For the text-containing cell, return its midpoint in (X, Y) coordinate format. 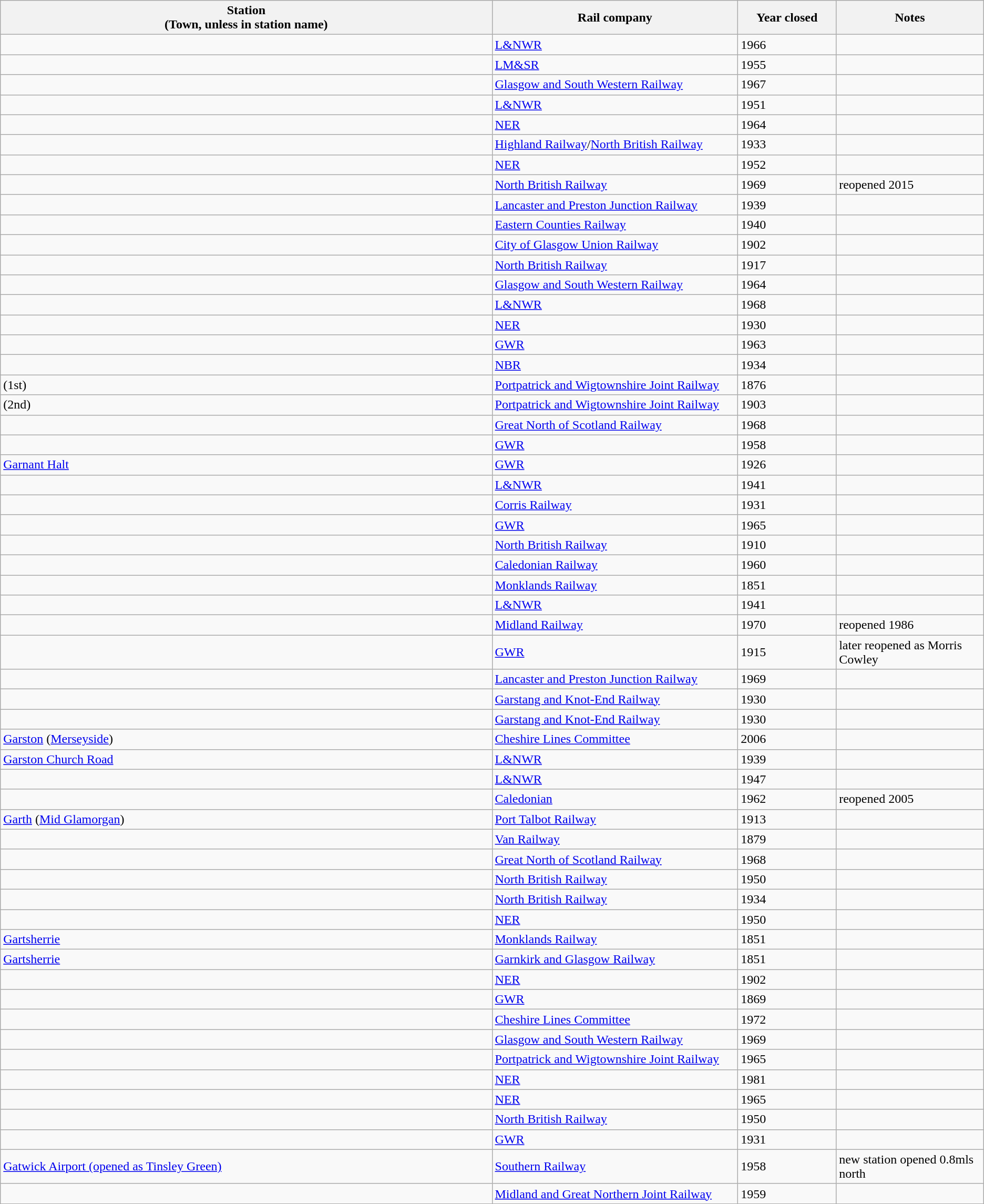
reopened 2015 (910, 185)
1960 (787, 565)
1952 (787, 165)
Garnkirk and Glasgow Railway (615, 960)
1981 (787, 1079)
1959 (787, 1193)
Van Railway (615, 839)
1940 (787, 225)
Port Talbot Railway (615, 819)
Southern Railway (615, 1166)
Garth (Mid Glamorgan) (246, 819)
1903 (787, 405)
Garston Church Road (246, 759)
1967 (787, 85)
1955 (787, 65)
reopened 2005 (910, 799)
Eastern Counties Railway (615, 225)
1963 (787, 345)
Year closed (787, 18)
2006 (787, 739)
1951 (787, 105)
1913 (787, 819)
Midland Railway (615, 625)
1879 (787, 839)
1869 (787, 999)
Gatwick Airport (opened as Tinsley Green) (246, 1166)
Midland and Great Northern Joint Railway (615, 1193)
1876 (787, 385)
LM&SR (615, 65)
Garnant Halt (246, 465)
1915 (787, 652)
1966 (787, 45)
City of Glasgow Union Railway (615, 244)
1917 (787, 264)
(2nd) (246, 405)
1972 (787, 1019)
NBR (615, 365)
1962 (787, 799)
new station opened 0.8mls north (910, 1166)
1947 (787, 779)
reopened 1986 (910, 625)
Highland Railway/North British Railway (615, 145)
later reopened as Morris Cowley (910, 652)
Corris Railway (615, 505)
Station(Town, unless in station name) (246, 18)
Caledonian Railway (615, 565)
Rail company (615, 18)
1933 (787, 145)
1910 (787, 545)
1970 (787, 625)
Caledonian (615, 799)
1926 (787, 465)
Garston (Merseyside) (246, 739)
(1st) (246, 385)
Notes (910, 18)
